Provide the [X, Y] coordinate of the cell's center where the given text is located.  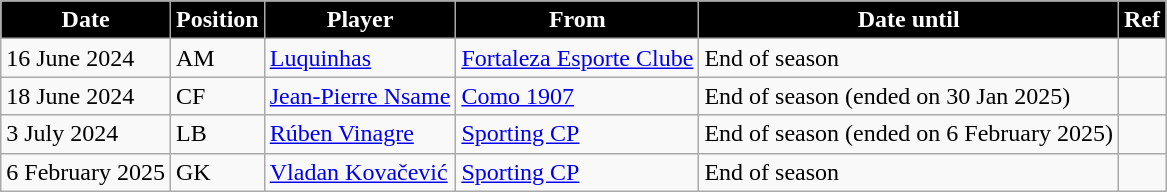
Fortaleza Esporte Clube [578, 58]
Position [217, 20]
16 June 2024 [86, 58]
Player [360, 20]
End of season (ended on 30 Jan 2025) [909, 96]
AM [217, 58]
6 February 2025 [86, 172]
GK [217, 172]
From [578, 20]
3 July 2024 [86, 134]
Date [86, 20]
Date until [909, 20]
End of season (ended on 6 February 2025) [909, 134]
Rúben Vinagre [360, 134]
Luquinhas [360, 58]
Jean-Pierre Nsame [360, 96]
CF [217, 96]
Como 1907 [578, 96]
18 June 2024 [86, 96]
LB [217, 134]
Ref [1142, 20]
Vladan Kovačević [360, 172]
